Detect which cell encompasses the target text, then output its [x, y] center coordinate. 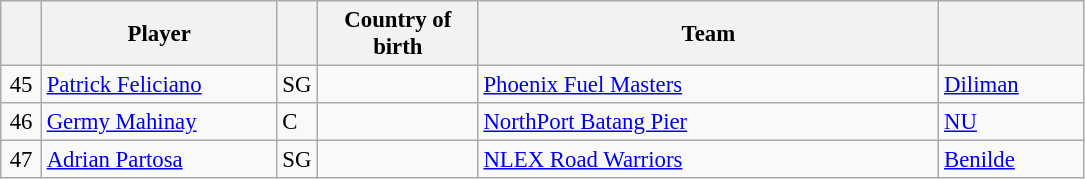
45 [22, 85]
Player [159, 34]
NorthPort Batang Pier [708, 122]
46 [22, 122]
47 [22, 160]
NU [1012, 122]
C [298, 122]
Country of birth [398, 34]
Patrick Feliciano [159, 85]
NLEX Road Warriors [708, 160]
Diliman [1012, 85]
Germy Mahinay [159, 122]
Benilde [1012, 160]
Team [708, 34]
Phoenix Fuel Masters [708, 85]
Adrian Partosa [159, 160]
